Locate the cell with the specified text and output its [x, y] center coordinate. 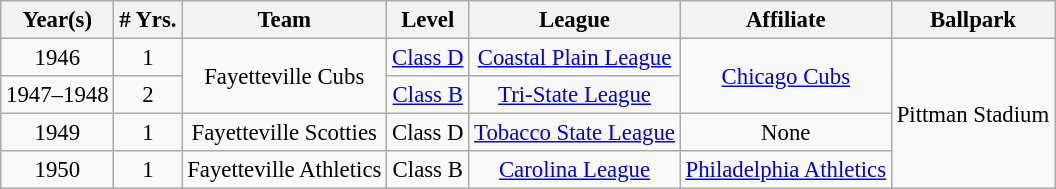
Philadelphia Athletics [786, 170]
Level [428, 20]
1950 [58, 170]
Coastal Plain League [574, 58]
Team [284, 20]
Tri-State League [574, 95]
Fayetteville Cubs [284, 76]
1949 [58, 133]
Carolina League [574, 170]
1947–1948 [58, 95]
Affiliate [786, 20]
Tobacco State League [574, 133]
Fayetteville Athletics [284, 170]
None [786, 133]
Pittman Stadium [972, 114]
Fayetteville Scotties [284, 133]
Year(s) [58, 20]
# Yrs. [148, 20]
Chicago Cubs [786, 76]
2 [148, 95]
League [574, 20]
Ballpark [972, 20]
1946 [58, 58]
